Find where the given text appears and provide that cell's center as [x, y] coordinate. 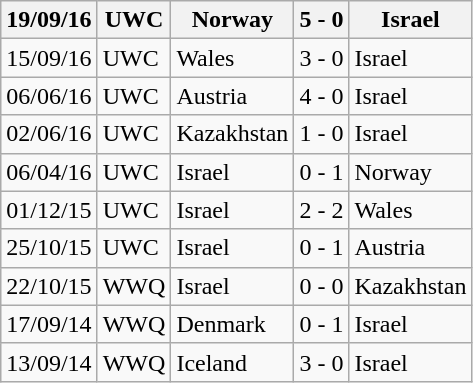
4 - 0 [322, 96]
13/09/14 [49, 362]
02/06/16 [49, 134]
Iceland [232, 362]
06/04/16 [49, 172]
0 - 0 [322, 286]
22/10/15 [49, 286]
06/06/16 [49, 96]
17/09/14 [49, 324]
15/09/16 [49, 58]
5 - 0 [322, 20]
19/09/16 [49, 20]
2 - 2 [322, 210]
Denmark [232, 324]
01/12/15 [49, 210]
1 - 0 [322, 134]
25/10/15 [49, 248]
